Pinpoint the cell where the given text exists, returning its [x, y] midpoint coordinate. 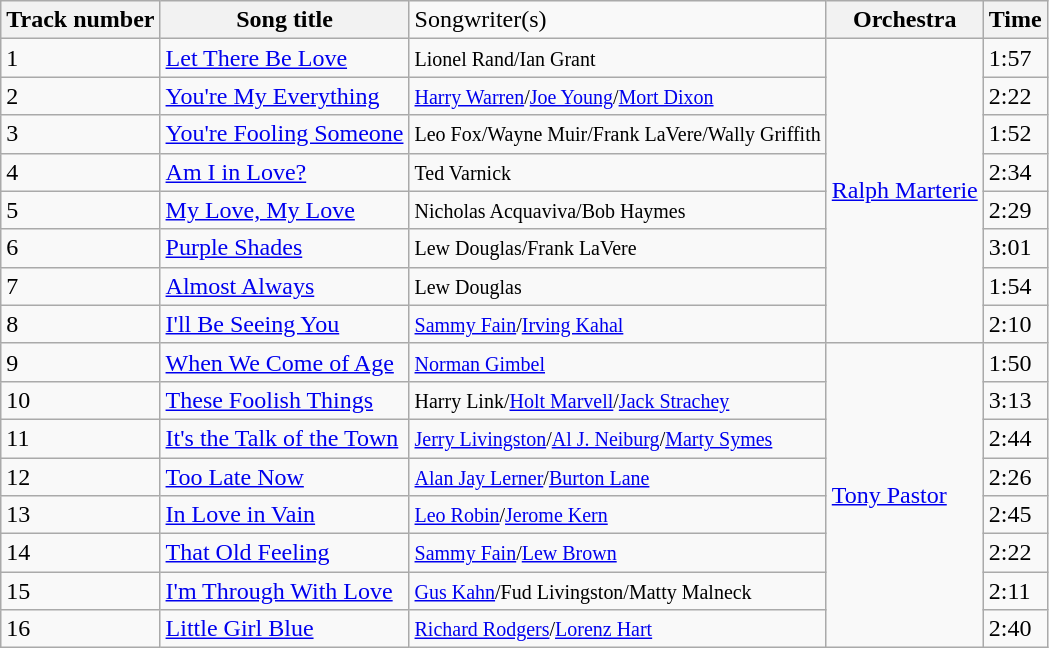
7 [80, 286]
When We Come of Age [284, 362]
1:50 [1015, 362]
Too Late Now [284, 477]
Little Girl Blue [284, 629]
16 [80, 629]
You're My Everything [284, 96]
These Foolish Things [284, 400]
Ralph Marterie [904, 191]
9 [80, 362]
2:26 [1015, 477]
2:40 [1015, 629]
1:54 [1015, 286]
2:45 [1015, 515]
Richard Rodgers/Lorenz Hart [618, 629]
Track number [80, 20]
In Love in Vain [284, 515]
Harry Link/Holt Marvell/Jack Strachey [618, 400]
My Love, My Love [284, 210]
Norman Gimbel [618, 362]
Harry Warren/Joe Young/Mort Dixon [618, 96]
Am I in Love? [284, 172]
3:13 [1015, 400]
1:52 [1015, 134]
11 [80, 438]
8 [80, 324]
Ted Varnick [618, 172]
3:01 [1015, 248]
Alan Jay Lerner/Burton Lane [618, 477]
Sammy Fain/Lew Brown [618, 553]
15 [80, 591]
3 [80, 134]
Time [1015, 20]
Leo Fox/Wayne Muir/Frank LaVere/Wally Griffith [618, 134]
1:57 [1015, 58]
Lionel Rand/Ian Grant [618, 58]
Tony Pastor [904, 495]
Gus Kahn/Fud Livingston/Matty Malneck [618, 591]
I'm Through With Love [284, 591]
That Old Feeling [284, 553]
Jerry Livingston/Al J. Neiburg/Marty Symes [618, 438]
4 [80, 172]
2 [80, 96]
You're Fooling Someone [284, 134]
2:11 [1015, 591]
Lew Douglas/Frank LaVere [618, 248]
2:29 [1015, 210]
Song title [284, 20]
12 [80, 477]
2:34 [1015, 172]
1 [80, 58]
I'll Be Seeing You [284, 324]
Let There Be Love [284, 58]
It's the Talk of the Town [284, 438]
10 [80, 400]
5 [80, 210]
6 [80, 248]
Orchestra [904, 20]
Nicholas Acquaviva/Bob Haymes [618, 210]
Songwriter(s) [618, 20]
Purple Shades [284, 248]
Almost Always [284, 286]
13 [80, 515]
2:44 [1015, 438]
Sammy Fain/Irving Kahal [618, 324]
14 [80, 553]
2:10 [1015, 324]
Leo Robin/Jerome Kern [618, 515]
Lew Douglas [618, 286]
